Return [x, y] of the center of cell containing provided text 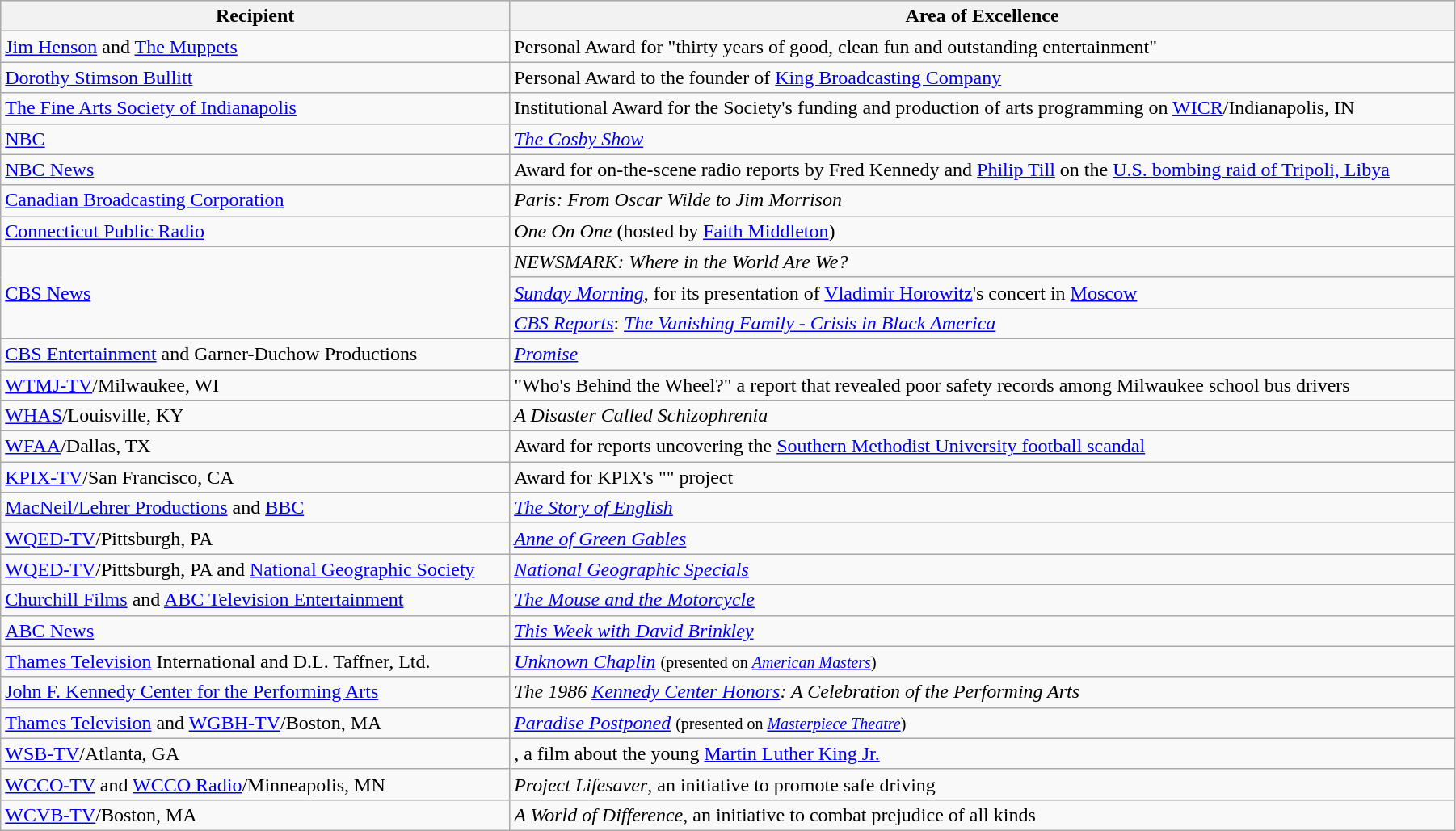
NBC [255, 139]
John F. Kennedy Center for the Performing Arts [255, 692]
NEWSMARK: Where in the World Are We? [983, 262]
Institutional Award for the Society's funding and production of arts programming on WICR/Indianapolis, IN [983, 108]
Paris: From Oscar Wilde to Jim Morrison [983, 200]
Sunday Morning, for its presentation of Vladimir Horowitz's concert in Moscow [983, 292]
Award for reports uncovering the Southern Methodist University football scandal [983, 447]
Thames Television International and D.L. Taffner, Ltd. [255, 661]
KPIX-TV/San Francisco, CA [255, 477]
The Cosby Show [983, 139]
One On One (hosted by Faith Middleton) [983, 231]
ABC News [255, 631]
Award for on-the-scene radio reports by Fred Kennedy and Philip Till on the U.S. bombing raid of Tripoli, Libya [983, 170]
NBC News [255, 170]
Paradise Postponed (presented on Masterpiece Theatre) [983, 723]
Anne of Green Gables [983, 539]
Promise [983, 354]
The Fine Arts Society of Indianapolis [255, 108]
Area of Excellence [983, 16]
A World of Difference, an initiative to combat prejudice of all kinds [983, 815]
A Disaster Called Schizophrenia [983, 416]
, a film about the young Martin Luther King Jr. [983, 753]
Churchill Films and ABC Television Entertainment [255, 600]
Connecticut Public Radio [255, 231]
Unknown Chaplin (presented on American Masters) [983, 661]
"Who's Behind the Wheel?" a report that revealed poor safety records among Milwaukee school bus drivers [983, 385]
WSB-TV/Atlanta, GA [255, 753]
Jim Henson and The Muppets [255, 47]
Canadian Broadcasting Corporation [255, 200]
CBS Reports: The Vanishing Family - Crisis in Black America [983, 323]
National Geographic Specials [983, 569]
The 1986 Kennedy Center Honors: A Celebration of the Performing Arts [983, 692]
WFAA/Dallas, TX [255, 447]
CBS Entertainment and Garner-Duchow Productions [255, 354]
MacNeil/Lehrer Productions and BBC [255, 508]
Recipient [255, 16]
WCVB-TV/Boston, MA [255, 815]
The Mouse and the Motorcycle [983, 600]
Project Lifesaver, an initiative to promote safe driving [983, 784]
Personal Award for "thirty years of good, clean fun and outstanding entertainment" [983, 47]
Thames Television and WGBH-TV/Boston, MA [255, 723]
WQED-TV/Pittsburgh, PA and National Geographic Society [255, 569]
The Story of English [983, 508]
WQED-TV/Pittsburgh, PA [255, 539]
WHAS/Louisville, KY [255, 416]
CBS News [255, 292]
WCCO-TV and WCCO Radio/Minneapolis, MN [255, 784]
Personal Award to the founder of King Broadcasting Company [983, 78]
Dorothy Stimson Bullitt [255, 78]
This Week with David Brinkley [983, 631]
Award for KPIX's "" project [983, 477]
WTMJ-TV/Milwaukee, WI [255, 385]
